Return [x, y] of the center of cell containing provided text 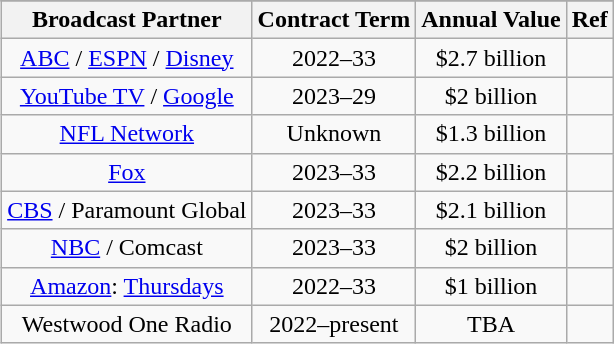
Broadcast Partner [127, 20]
TBA [491, 324]
$2.7 billion [491, 58]
CBS / Paramount Global [127, 210]
NBC / Comcast [127, 248]
$2.1 billion [491, 210]
Amazon: Thursdays [127, 286]
Contract Term [334, 20]
2023–29 [334, 96]
NFL Network [127, 134]
Westwood One Radio [127, 324]
Fox [127, 172]
Annual Value [491, 20]
YouTube TV / Google [127, 96]
$1.3 billion [491, 134]
Ref [590, 20]
2022–present [334, 324]
$2.2 billion [491, 172]
$1 billion [491, 286]
ABC / ESPN / Disney [127, 58]
Unknown [334, 134]
